Capture the cell that displays the provided text and extract its [X, Y] central coordinate. 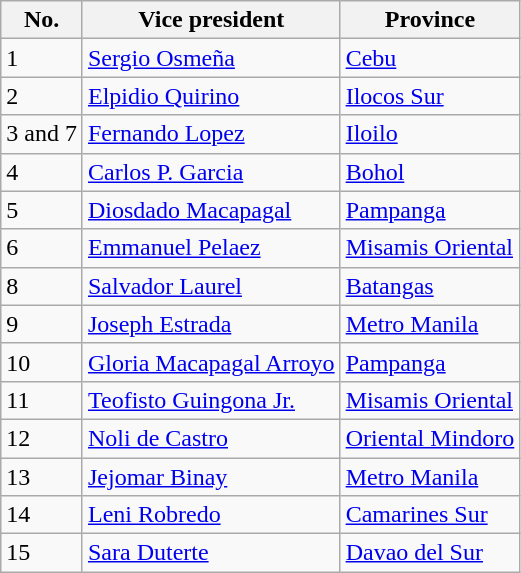
Joseph Estrada [211, 324]
Elpidio Quirino [211, 96]
3 and 7 [42, 134]
Vice president [211, 20]
10 [42, 362]
Emmanuel Pelaez [211, 248]
Fernando Lopez [211, 134]
Ilocos Sur [430, 96]
Sergio Osmeña [211, 58]
2 [42, 96]
4 [42, 172]
Sara Duterte [211, 553]
Leni Robredo [211, 515]
6 [42, 248]
11 [42, 400]
Batangas [430, 286]
12 [42, 438]
Diosdado Macapagal [211, 210]
5 [42, 210]
Province [430, 20]
14 [42, 515]
Noli de Castro [211, 438]
No. [42, 20]
Oriental Mindoro [430, 438]
1 [42, 58]
Carlos P. Garcia [211, 172]
Camarines Sur [430, 515]
Teofisto Guingona Jr. [211, 400]
Salvador Laurel [211, 286]
Davao del Sur [430, 553]
Jejomar Binay [211, 477]
15 [42, 553]
Cebu [430, 58]
Iloilo [430, 134]
Bohol [430, 172]
9 [42, 324]
8 [42, 286]
Gloria Macapagal Arroyo [211, 362]
13 [42, 477]
